Capture the cell that displays the provided text and extract its (x, y) central coordinate. 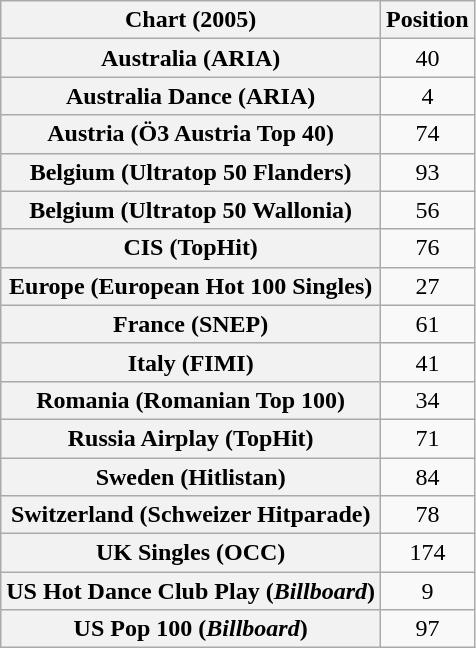
74 (428, 134)
Sweden (Hitlistan) (191, 477)
9 (428, 591)
40 (428, 58)
Belgium (Ultratop 50 Wallonia) (191, 210)
Position (428, 20)
Australia Dance (ARIA) (191, 96)
Italy (FIMI) (191, 362)
Switzerland (Schweizer Hitparade) (191, 515)
34 (428, 400)
56 (428, 210)
US Hot Dance Club Play (Billboard) (191, 591)
4 (428, 96)
CIS (TopHit) (191, 248)
41 (428, 362)
Australia (ARIA) (191, 58)
93 (428, 172)
US Pop 100 (Billboard) (191, 629)
61 (428, 324)
Belgium (Ultratop 50 Flanders) (191, 172)
Austria (Ö3 Austria Top 40) (191, 134)
Chart (2005) (191, 20)
78 (428, 515)
Europe (European Hot 100 Singles) (191, 286)
97 (428, 629)
76 (428, 248)
174 (428, 553)
Romania (Romanian Top 100) (191, 400)
71 (428, 438)
84 (428, 477)
27 (428, 286)
France (SNEP) (191, 324)
Russia Airplay (TopHit) (191, 438)
UK Singles (OCC) (191, 553)
